Extract the (x, y) coordinate from the center of the cell holding the provided text.  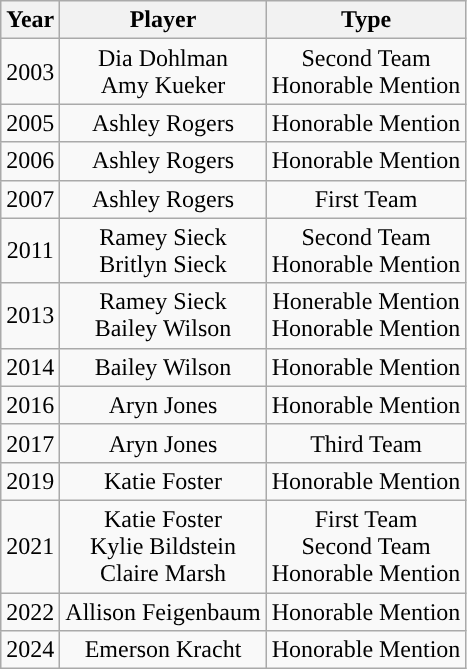
2014 (30, 367)
2013 (30, 316)
2024 (30, 650)
Player (163, 20)
2003 (30, 72)
2021 (30, 546)
Year (30, 20)
Bailey Wilson (163, 367)
Katie FosterKylie BildsteinClaire Marsh (163, 546)
Allison Feigenbaum (163, 611)
First Team (366, 199)
Ramey SieckBailey Wilson (163, 316)
2016 (30, 405)
2007 (30, 199)
Ramey SieckBritlyn Sieck (163, 250)
Type (366, 20)
Katie Foster (163, 481)
2011 (30, 250)
2006 (30, 161)
Dia DohlmanAmy Kueker (163, 72)
Emerson Kracht (163, 650)
First TeamSecond TeamHonorable Mention (366, 546)
2019 (30, 481)
2022 (30, 611)
Honerable MentionHonorable Mention (366, 316)
Third Team (366, 443)
2005 (30, 123)
2017 (30, 443)
